Locate the cell with the specified text and output its (x, y) center coordinate. 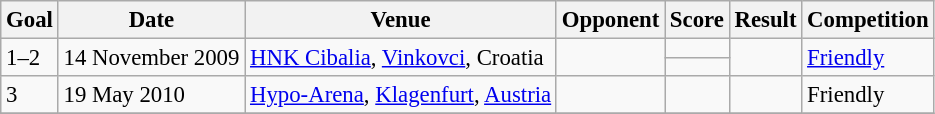
Score (698, 20)
Competition (868, 20)
HNK Cibalia, Vinkovci, Croatia (401, 58)
Opponent (610, 20)
Date (151, 20)
Hypo-Arena, Klagenfurt, Austria (401, 95)
1–2 (30, 58)
3 (30, 95)
19 May 2010 (151, 95)
Result (766, 20)
Goal (30, 20)
Venue (401, 20)
14 November 2009 (151, 58)
